Find where the given text appears and provide that cell's center as [X, Y] coordinate. 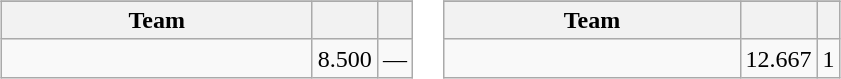
8.500 [344, 58]
1 [828, 58]
— [394, 58]
12.667 [778, 58]
